Return the [X, Y] coordinate for the center point of the cell that contains the specified text.  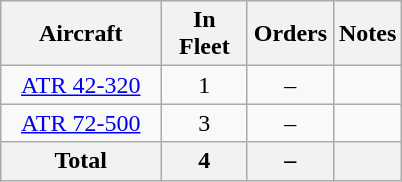
4 [204, 161]
ATR 72-500 [80, 123]
ATR 42-320 [80, 85]
1 [204, 85]
Notes [367, 34]
In Fleet [204, 34]
Orders [290, 34]
Aircraft [80, 34]
3 [204, 123]
Total [80, 161]
